Output the [X, Y] coordinate of the center of the cell containing the given text.  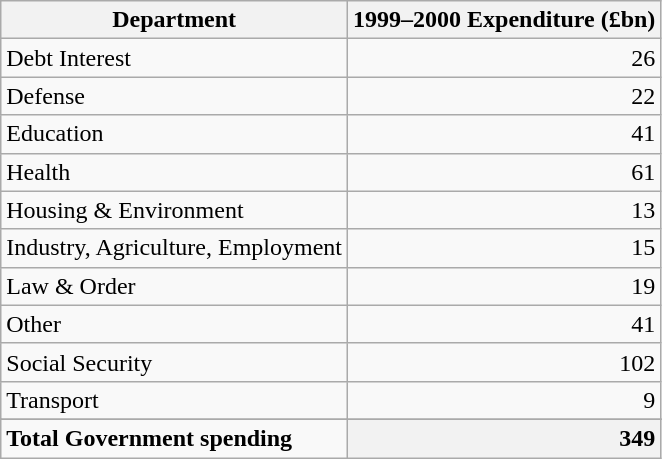
Department [174, 20]
22 [504, 96]
Law & Order [174, 286]
102 [504, 362]
Debt Interest [174, 58]
1999–2000 Expenditure (£bn) [504, 20]
9 [504, 400]
15 [504, 248]
Transport [174, 400]
61 [504, 172]
349 [504, 438]
Education [174, 134]
19 [504, 286]
Housing & Environment [174, 210]
Social Security [174, 362]
Defense [174, 96]
26 [504, 58]
Health [174, 172]
Industry, Agriculture, Employment [174, 248]
Other [174, 324]
Total Government spending [174, 438]
13 [504, 210]
